Extract the [X, Y] coordinate from the center of the cell holding the provided text.  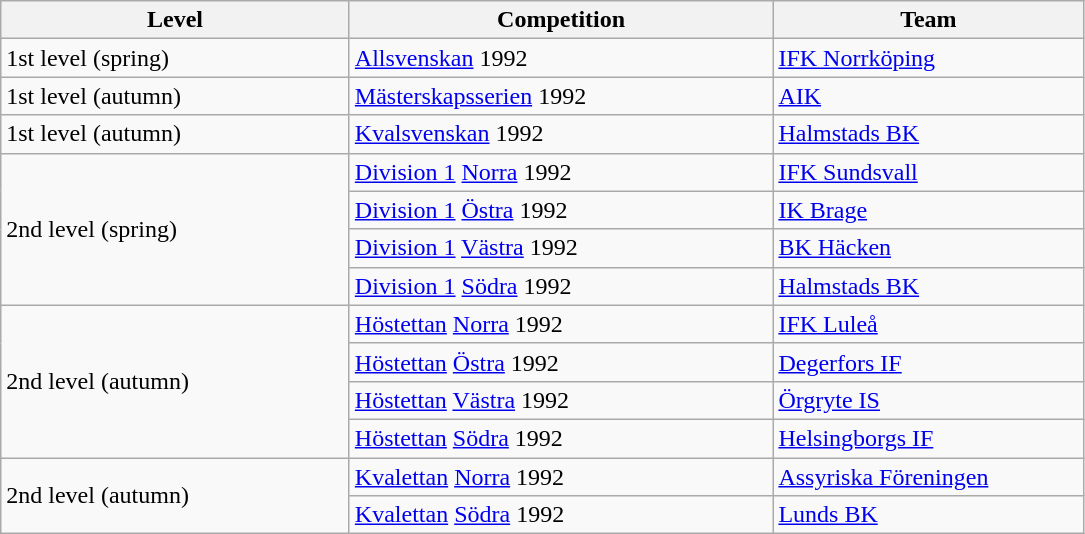
IFK Luleå [928, 324]
Division 1 Södra 1992 [561, 286]
AIK [928, 96]
Lunds BK [928, 515]
Assyriska Föreningen [928, 477]
Höstettan Västra 1992 [561, 400]
IFK Norrköping [928, 58]
Division 1 Västra 1992 [561, 248]
IK Brage [928, 210]
1st level (spring) [176, 58]
Division 1 Östra 1992 [561, 210]
2nd level (spring) [176, 229]
IFK Sundsvall [928, 172]
Competition [561, 20]
Höstettan Norra 1992 [561, 324]
Helsingborgs IF [928, 438]
Höstettan Södra 1992 [561, 438]
Allsvenskan 1992 [561, 58]
Level [176, 20]
Degerfors IF [928, 362]
Örgryte IS [928, 400]
Kvalettan Norra 1992 [561, 477]
BK Häcken [928, 248]
Kvalettan Södra 1992 [561, 515]
Kvalsvenskan 1992 [561, 134]
Division 1 Norra 1992 [561, 172]
Mästerskapsserien 1992 [561, 96]
Höstettan Östra 1992 [561, 362]
Team [928, 20]
